Detect which cell encompasses the target text, then output its (X, Y) center coordinate. 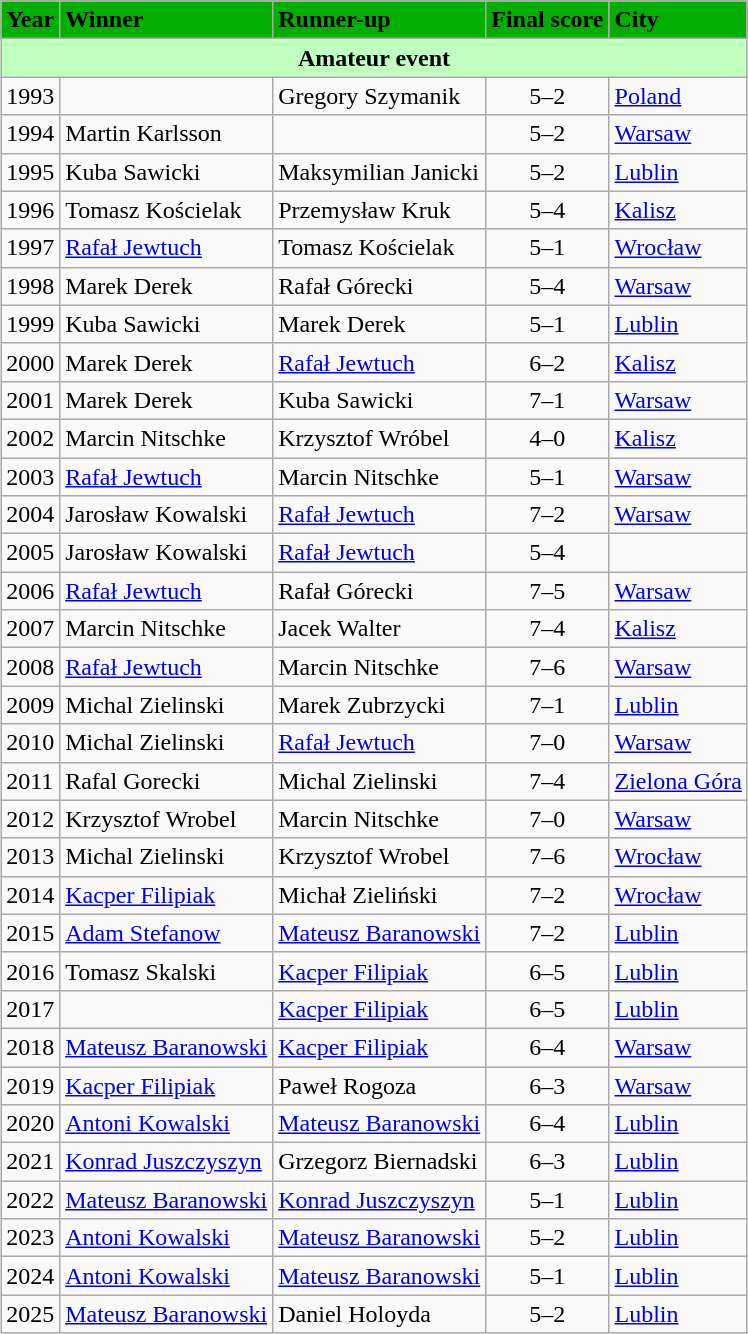
2003 (30, 477)
2010 (30, 743)
2018 (30, 1047)
Krzysztof Wróbel (380, 438)
2008 (30, 667)
1993 (30, 96)
Zielona Góra (678, 781)
Martin Karlsson (166, 134)
2009 (30, 705)
2017 (30, 1009)
1998 (30, 286)
6–2 (548, 362)
Michał Zieliński (380, 895)
Year (30, 20)
1999 (30, 324)
2000 (30, 362)
Adam Stefanow (166, 933)
Rafal Gorecki (166, 781)
2001 (30, 400)
City (678, 20)
Final score (548, 20)
2025 (30, 1314)
2022 (30, 1200)
Tomasz Skalski (166, 971)
Przemysław Kruk (380, 210)
2016 (30, 971)
Marek Zubrzycki (380, 705)
2006 (30, 591)
1994 (30, 134)
1995 (30, 172)
2019 (30, 1085)
2021 (30, 1162)
2024 (30, 1276)
2014 (30, 895)
Runner-up (380, 20)
Amateur event (374, 58)
2005 (30, 553)
Winner (166, 20)
1997 (30, 248)
Maksymilian Janicki (380, 172)
4–0 (548, 438)
7–5 (548, 591)
2011 (30, 781)
Daniel Holoyda (380, 1314)
Gregory Szymanik (380, 96)
2007 (30, 629)
2023 (30, 1238)
2004 (30, 515)
Grzegorz Biernadski (380, 1162)
Jacek Walter (380, 629)
Paweł Rogoza (380, 1085)
2013 (30, 857)
2015 (30, 933)
1996 (30, 210)
2012 (30, 819)
Poland (678, 96)
2020 (30, 1124)
2002 (30, 438)
